For the text-containing cell, return its midpoint in (x, y) coordinate format. 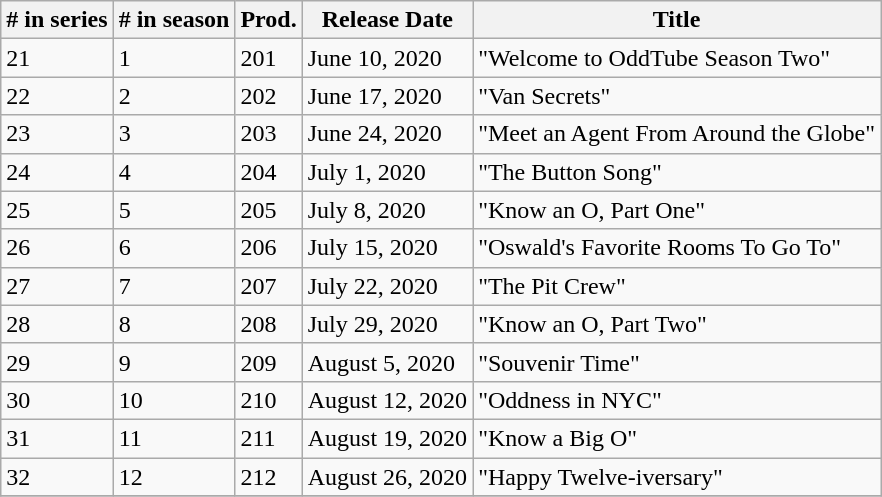
208 (268, 324)
August 26, 2020 (387, 477)
23 (57, 134)
29 (57, 362)
21 (57, 58)
July 8, 2020 (387, 210)
207 (268, 286)
28 (57, 324)
Title (677, 20)
211 (268, 438)
22 (57, 96)
June 24, 2020 (387, 134)
Prod. (268, 20)
6 (174, 248)
206 (268, 248)
7 (174, 286)
"Know an O, Part Two" (677, 324)
Release Date (387, 20)
"Oddness in NYC" (677, 400)
205 (268, 210)
25 (57, 210)
212 (268, 477)
11 (174, 438)
"Know an O, Part One" (677, 210)
# in series (57, 20)
4 (174, 172)
12 (174, 477)
July 29, 2020 (387, 324)
"Van Secrets" (677, 96)
27 (57, 286)
August 19, 2020 (387, 438)
201 (268, 58)
June 10, 2020 (387, 58)
24 (57, 172)
32 (57, 477)
5 (174, 210)
26 (57, 248)
3 (174, 134)
204 (268, 172)
"The Pit Crew" (677, 286)
"Souvenir Time" (677, 362)
1 (174, 58)
July 22, 2020 (387, 286)
June 17, 2020 (387, 96)
July 1, 2020 (387, 172)
August 5, 2020 (387, 362)
203 (268, 134)
"The Button Song" (677, 172)
# in season (174, 20)
30 (57, 400)
8 (174, 324)
2 (174, 96)
August 12, 2020 (387, 400)
"Meet an Agent From Around the Globe" (677, 134)
210 (268, 400)
10 (174, 400)
202 (268, 96)
9 (174, 362)
"Happy Twelve-iversary" (677, 477)
31 (57, 438)
209 (268, 362)
"Welcome to OddTube Season Two" (677, 58)
"Know a Big O" (677, 438)
July 15, 2020 (387, 248)
"Oswald's Favorite Rooms To Go To" (677, 248)
